Search for the cell housing the specified text and yield its [X, Y] center coordinate. 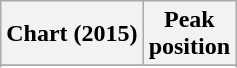
Chart (2015) [72, 34]
Peakposition [189, 34]
